From the cell containing the given text, extract its center point as (X, Y) coordinate. 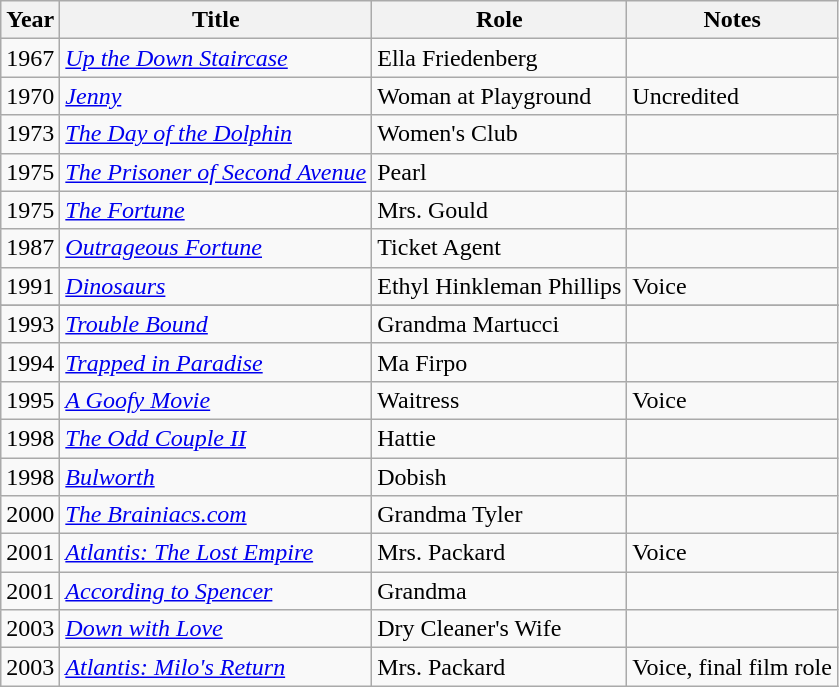
1987 (30, 248)
Grandma Martucci (500, 324)
Pearl (500, 172)
The Prisoner of Second Avenue (216, 172)
Trapped in Paradise (216, 362)
Hattie (500, 438)
Title (216, 20)
2000 (30, 515)
The Day of the Dolphin (216, 134)
1973 (30, 134)
Mrs. Gould (500, 210)
Ethyl Hinkleman Phillips (500, 286)
A Goofy Movie (216, 400)
Ticket Agent (500, 248)
1991 (30, 286)
Ella Friedenberg (500, 58)
1970 (30, 96)
Notes (732, 20)
Grandma Tyler (500, 515)
Down with Love (216, 629)
Woman at Playground (500, 96)
Atlantis: Milo's Return (216, 667)
According to Spencer (216, 591)
Atlantis: The Lost Empire (216, 553)
Bulworth (216, 477)
Dry Cleaner's Wife (500, 629)
Women's Club (500, 134)
Jenny (216, 96)
The Odd Couple II (216, 438)
The Fortune (216, 210)
1994 (30, 362)
Role (500, 20)
1995 (30, 400)
Up the Down Staircase (216, 58)
Trouble Bound (216, 324)
1967 (30, 58)
Year (30, 20)
The Brainiacs.com (216, 515)
Ma Firpo (500, 362)
Uncredited (732, 96)
Dobish (500, 477)
Waitress (500, 400)
Dinosaurs (216, 286)
Outrageous Fortune (216, 248)
Voice, final film role (732, 667)
Grandma (500, 591)
1993 (30, 324)
